Output the (x, y) coordinate of the center of the cell containing the given text.  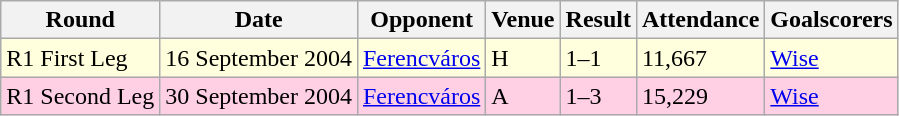
1–3 (598, 96)
11,667 (700, 58)
Goalscorers (832, 20)
30 September 2004 (259, 96)
R1 First Leg (80, 58)
Result (598, 20)
H (523, 58)
Attendance (700, 20)
A (523, 96)
1–1 (598, 58)
Round (80, 20)
R1 Second Leg (80, 96)
Venue (523, 20)
Date (259, 20)
16 September 2004 (259, 58)
Opponent (421, 20)
15,229 (700, 96)
